Search for the cell housing the specified text and yield its (X, Y) center coordinate. 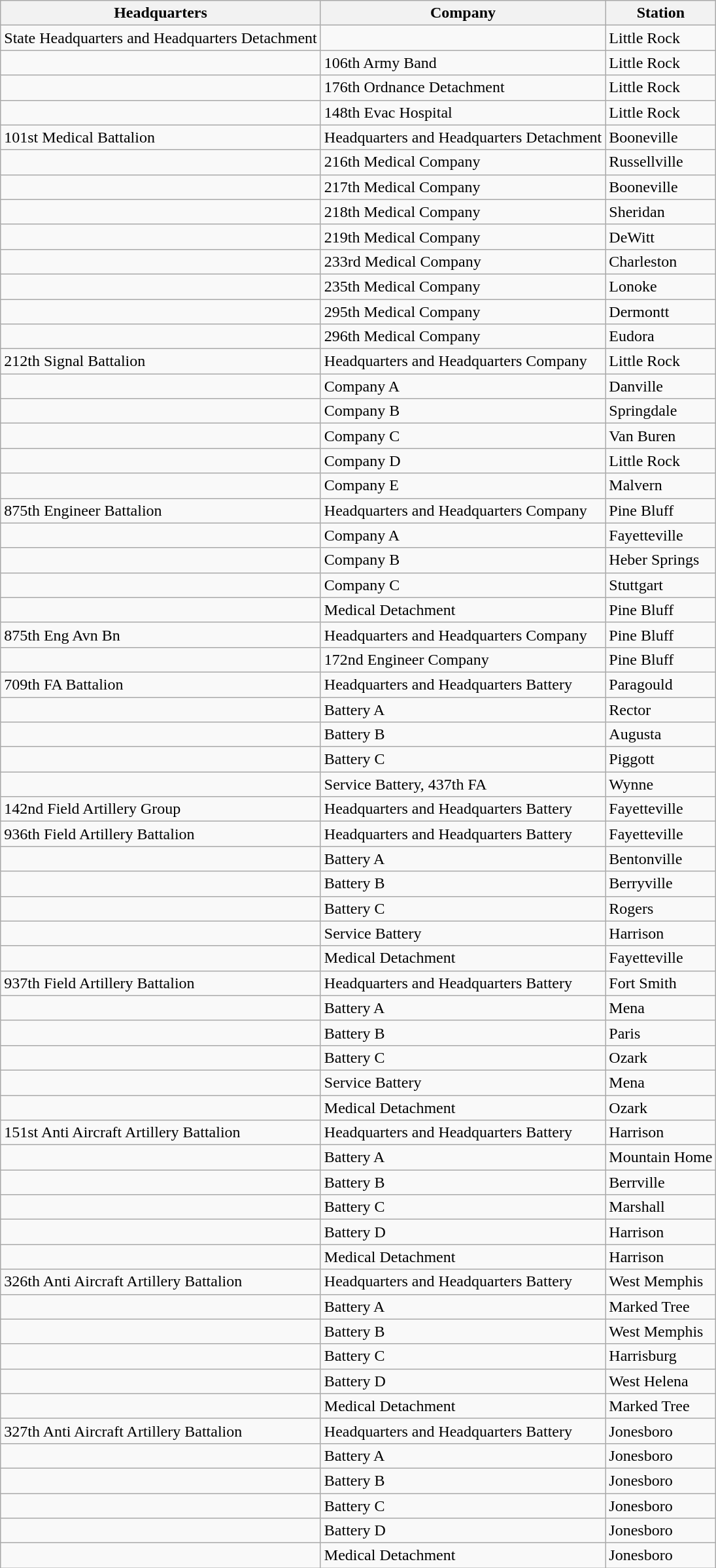
Heber Springs (660, 560)
Wynne (660, 784)
Van Buren (660, 436)
Augusta (660, 735)
148th Evac Hospital (463, 112)
Rogers (660, 909)
Paragould (660, 684)
Lonoke (660, 286)
101st Medical Battalion (161, 137)
Company E (463, 486)
Piggott (660, 759)
Danville (660, 386)
106th Army Band (463, 63)
937th Field Artillery Battalion (161, 983)
Marshall (660, 1207)
172nd Engineer Company (463, 659)
Paris (660, 1033)
Station (660, 13)
State Headquarters and Headquarters Detachment (161, 38)
Company D (463, 461)
235th Medical Company (463, 286)
Russellville (660, 162)
Dermontt (660, 312)
212th Signal Battalion (161, 361)
Eudora (660, 337)
295th Medical Company (463, 312)
217th Medical Company (463, 187)
151st Anti Aircraft Artillery Battalion (161, 1133)
326th Anti Aircraft Artillery Battalion (161, 1282)
216th Medical Company (463, 162)
709th FA Battalion (161, 684)
219th Medical Company (463, 237)
875th Engineer Battalion (161, 510)
Headquarters (161, 13)
Stuttgart (660, 585)
West Helena (660, 1381)
176th Ordnance Detachment (463, 88)
Berryville (660, 884)
233rd Medical Company (463, 261)
875th Eng Avn Bn (161, 635)
Service Battery, 437th FA (463, 784)
Charleston (660, 261)
Berrville (660, 1182)
Bentonville (660, 859)
142nd Field Artillery Group (161, 809)
936th Field Artillery Battalion (161, 834)
DeWitt (660, 237)
Malvern (660, 486)
296th Medical Company (463, 337)
Fort Smith (660, 983)
Sheridan (660, 212)
Springdale (660, 411)
Harrisburg (660, 1356)
Headquarters and Headquarters Detachment (463, 137)
218th Medical Company (463, 212)
Mountain Home (660, 1158)
Company (463, 13)
327th Anti Aircraft Artillery Battalion (161, 1431)
Rector (660, 709)
